From the cell containing the given text, extract its center point as [x, y] coordinate. 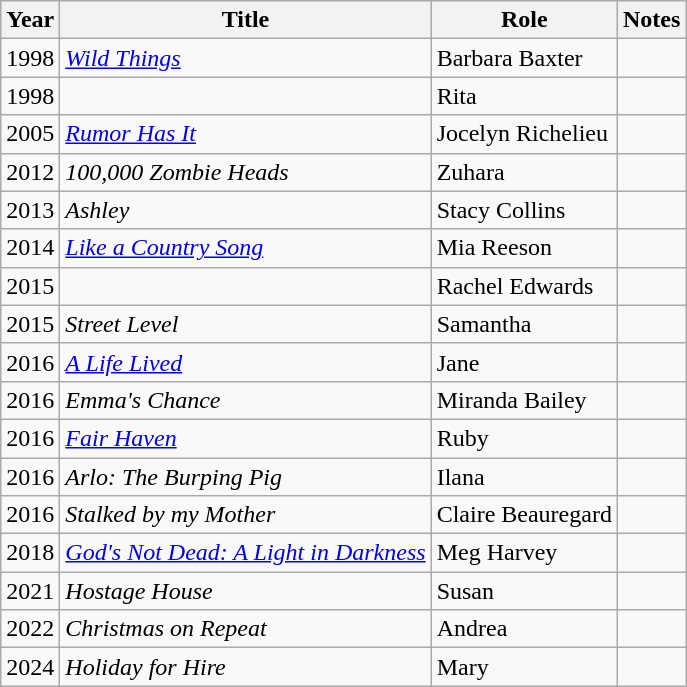
Samantha [524, 324]
2012 [30, 172]
2018 [30, 553]
Wild Things [246, 58]
Mary [524, 667]
Barbara Baxter [524, 58]
Miranda Bailey [524, 400]
Christmas on Repeat [246, 629]
Notes [651, 20]
100,000 Zombie Heads [246, 172]
Ilana [524, 477]
2021 [30, 591]
Stacy Collins [524, 210]
2024 [30, 667]
Holiday for Hire [246, 667]
A Life Lived [246, 362]
Claire Beauregard [524, 515]
Title [246, 20]
Meg Harvey [524, 553]
Role [524, 20]
Like a Country Song [246, 248]
Rumor Has It [246, 134]
Year [30, 20]
2022 [30, 629]
2013 [30, 210]
2014 [30, 248]
Andrea [524, 629]
Mia Reeson [524, 248]
Street Level [246, 324]
Ashley [246, 210]
Rita [524, 96]
2005 [30, 134]
Ruby [524, 438]
Fair Haven [246, 438]
Arlo: The Burping Pig [246, 477]
Jane [524, 362]
Jocelyn Richelieu [524, 134]
Stalked by my Mother [246, 515]
Zuhara [524, 172]
Hostage House [246, 591]
Susan [524, 591]
God's Not Dead: A Light in Darkness [246, 553]
Emma's Chance [246, 400]
Rachel Edwards [524, 286]
